Detect which cell encompasses the target text, then output its (x, y) center coordinate. 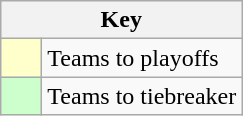
Key (122, 20)
Teams to playoffs (142, 58)
Teams to tiebreaker (142, 96)
